Pinpoint the cell where the given text exists, returning its [X, Y] midpoint coordinate. 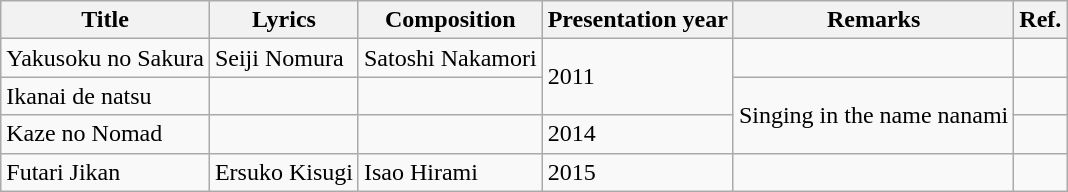
Ersuko Kisugi [284, 172]
2015 [638, 172]
Title [106, 20]
Satoshi Nakamori [450, 58]
Presentation year [638, 20]
Lyrics [284, 20]
Kaze no Nomad [106, 134]
Yakusoku no Sakura [106, 58]
Isao Hirami [450, 172]
Singing in the name nanami [873, 115]
Composition [450, 20]
Remarks [873, 20]
Ikanai de natsu [106, 96]
Ref. [1040, 20]
2014 [638, 134]
Futari Jikan [106, 172]
Seiji Nomura [284, 58]
2011 [638, 77]
